Detect which cell encompasses the target text, then output its (x, y) center coordinate. 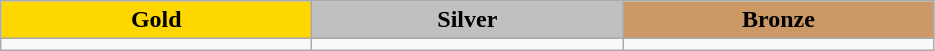
Silver (468, 20)
Bronze (778, 20)
Gold (156, 20)
